Identify which cell holds the provided text, then report its [x, y] central coordinate. 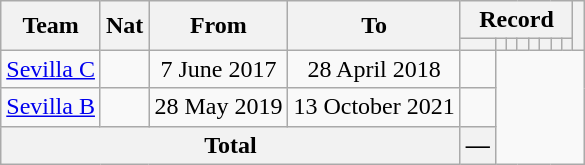
Team [51, 26]
13 October 2021 [374, 107]
Total [231, 145]
To [374, 26]
28 May 2019 [218, 107]
Sevilla B [51, 107]
Sevilla C [51, 69]
Nat [124, 26]
Record [516, 20]
From [218, 26]
28 April 2018 [374, 69]
— [478, 145]
7 June 2017 [218, 69]
